Search for the cell housing the specified text and yield its (X, Y) center coordinate. 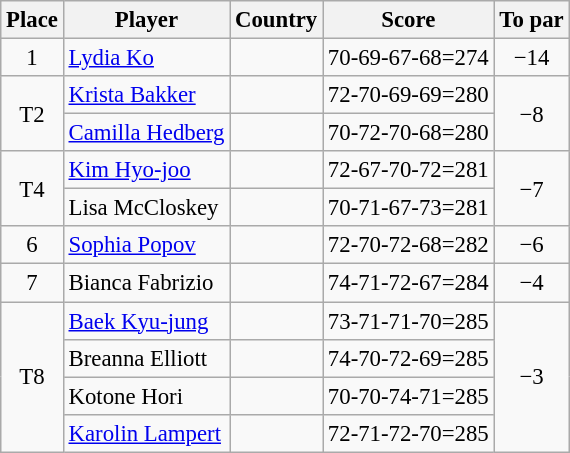
To par (532, 20)
Country (276, 20)
Place (32, 20)
70-71-67-73=281 (409, 208)
−7 (532, 188)
1 (32, 58)
Score (409, 20)
72-71-72-70=285 (409, 433)
T2 (32, 114)
−8 (532, 114)
−6 (532, 245)
70-69-67-68=274 (409, 58)
72-70-72-68=282 (409, 245)
73-71-71-70=285 (409, 321)
72-67-70-72=281 (409, 170)
74-71-72-67=284 (409, 283)
Lydia Ko (146, 58)
−14 (532, 58)
6 (32, 245)
Karolin Lampert (146, 433)
Lisa McCloskey (146, 208)
Baek Kyu-jung (146, 321)
Kim Hyo-joo (146, 170)
Kotone Hori (146, 396)
72-70-69-69=280 (409, 95)
Player (146, 20)
−3 (532, 377)
Sophia Popov (146, 245)
7 (32, 283)
Krista Bakker (146, 95)
Bianca Fabrizio (146, 283)
−4 (532, 283)
74-70-72-69=285 (409, 358)
T8 (32, 377)
Breanna Elliott (146, 358)
70-70-74-71=285 (409, 396)
T4 (32, 188)
70-72-70-68=280 (409, 133)
Camilla Hedberg (146, 133)
